Locate the cell with the specified text and output its (x, y) center coordinate. 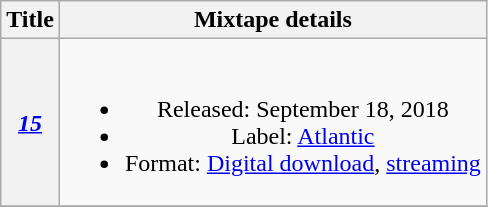
Title (30, 20)
Released: September 18, 2018Label: AtlanticFormat: Digital download, streaming (272, 122)
Mixtape details (272, 20)
15 (30, 122)
